Scan for the cell matching the given text and deliver its [X, Y] coordinate at center. 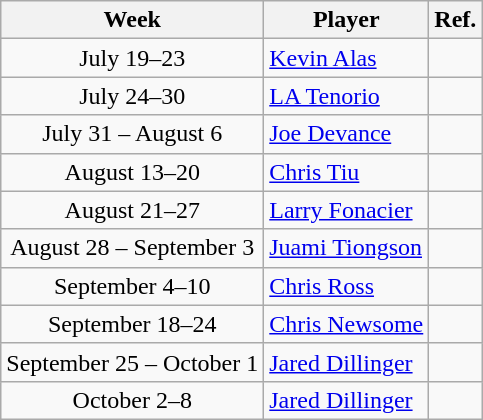
Joe Devance [346, 134]
Chris Newsome [346, 324]
Larry Fonacier [346, 210]
September 18–24 [132, 324]
LA Tenorio [346, 96]
August 21–27 [132, 210]
Juami Tiongson [346, 248]
August 13–20 [132, 172]
Ref. [456, 20]
Week [132, 20]
July 19–23 [132, 58]
July 24–30 [132, 96]
Player [346, 20]
Chris Tiu [346, 172]
September 25 – October 1 [132, 362]
September 4–10 [132, 286]
Kevin Alas [346, 58]
July 31 – August 6 [132, 134]
August 28 – September 3 [132, 248]
Chris Ross [346, 286]
October 2–8 [132, 400]
